Locate the cell with the specified text and output its (x, y) center coordinate. 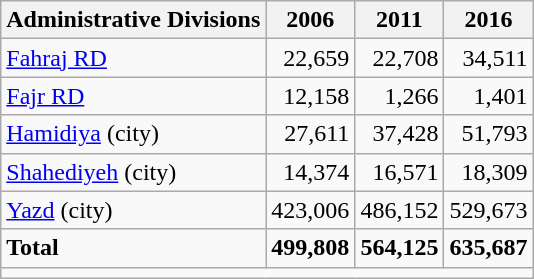
Shahediyeh (city) (134, 172)
12,158 (310, 96)
27,611 (310, 134)
529,673 (488, 210)
499,808 (310, 248)
2011 (400, 20)
486,152 (400, 210)
Administrative Divisions (134, 20)
Fajr RD (134, 96)
37,428 (400, 134)
423,006 (310, 210)
Hamidiya (city) (134, 134)
22,708 (400, 58)
Fahraj RD (134, 58)
2016 (488, 20)
Yazd (city) (134, 210)
Total (134, 248)
16,571 (400, 172)
34,511 (488, 58)
22,659 (310, 58)
1,266 (400, 96)
2006 (310, 20)
564,125 (400, 248)
18,309 (488, 172)
51,793 (488, 134)
14,374 (310, 172)
635,687 (488, 248)
1,401 (488, 96)
